Return the (x, y) coordinate for the center point of the cell that contains the specified text.  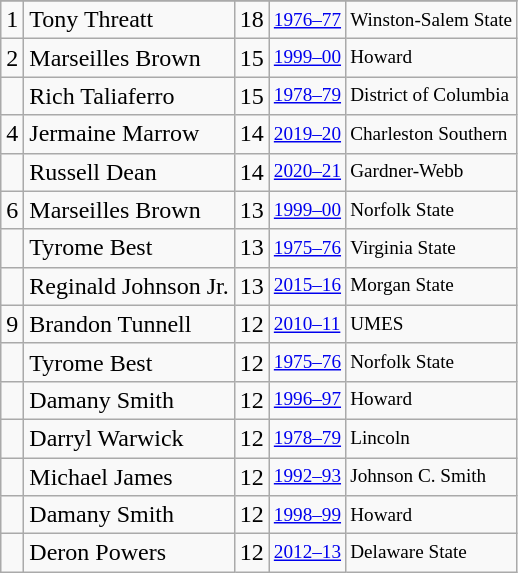
1998–99 (307, 515)
Lincoln (432, 438)
2010–11 (307, 324)
UMES (432, 324)
2019–20 (307, 134)
District of Columbia (432, 96)
4 (12, 134)
6 (12, 210)
2015–16 (307, 286)
1992–93 (307, 477)
1996–97 (307, 400)
Deron Powers (129, 553)
Reginald Johnson Jr. (129, 286)
Jermaine Marrow (129, 134)
Delaware State (432, 553)
Darryl Warwick (129, 438)
2020–21 (307, 172)
2 (12, 58)
9 (12, 324)
Russell Dean (129, 172)
Brandon Tunnell (129, 324)
1976–77 (307, 20)
1 (12, 20)
18 (252, 20)
Johnson C. Smith (432, 477)
Charleston Southern (432, 134)
Winston-Salem State (432, 20)
Morgan State (432, 286)
2012–13 (307, 553)
Tony Threatt (129, 20)
Gardner-Webb (432, 172)
Virginia State (432, 248)
Rich Taliaferro (129, 96)
Michael James (129, 477)
